Locate the cell with the specified text and output its (X, Y) center coordinate. 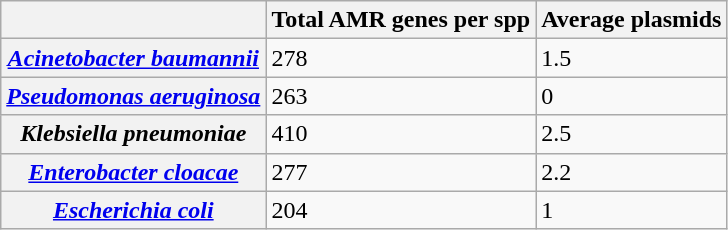
Enterobacter cloacae (134, 172)
Average plasmids (632, 20)
Total AMR genes per spp (401, 20)
1.5 (632, 58)
Acinetobacter baumannii (134, 58)
Escherichia coli (134, 210)
1 (632, 210)
263 (401, 96)
0 (632, 96)
277 (401, 172)
204 (401, 210)
Klebsiella pneumoniae (134, 134)
2.2 (632, 172)
410 (401, 134)
2.5 (632, 134)
Pseudomonas aeruginosa (134, 96)
278 (401, 58)
